Extract the (x, y) coordinate from the center of the cell holding the provided text.  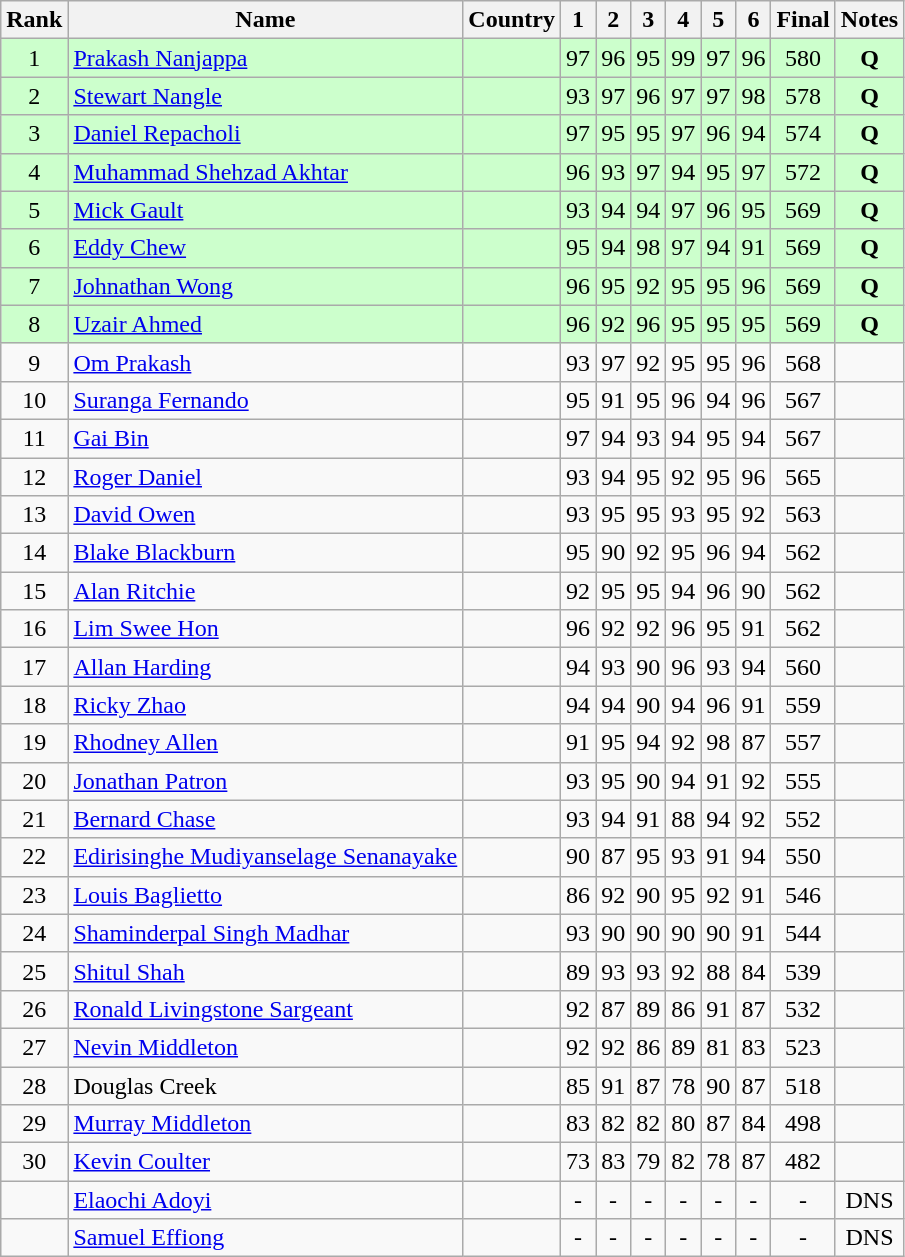
81 (718, 1047)
544 (803, 933)
Final (803, 20)
Kevin Coulter (266, 1162)
Bernard Chase (266, 819)
85 (578, 1085)
Notes (869, 20)
24 (34, 933)
Om Prakash (266, 362)
Allan Harding (266, 667)
Ricky Zhao (266, 705)
565 (803, 477)
Ronald Livingstone Sargeant (266, 1009)
15 (34, 591)
Shitul Shah (266, 971)
80 (684, 1124)
Mick Gault (266, 210)
9 (34, 362)
21 (34, 819)
Prakash Nanjappa (266, 58)
Elaochi Adoyi (266, 1200)
Blake Blackburn (266, 553)
552 (803, 819)
7 (34, 286)
16 (34, 629)
523 (803, 1047)
Edirisinghe Mudiyanselage Senanayake (266, 857)
Uzair Ahmed (266, 324)
518 (803, 1085)
17 (34, 667)
22 (34, 857)
Muhammad Shehzad Akhtar (266, 172)
Roger Daniel (266, 477)
28 (34, 1085)
Daniel Repacholi (266, 134)
Suranga Fernando (266, 400)
Rank (34, 20)
560 (803, 667)
532 (803, 1009)
572 (803, 172)
Shaminderpal Singh Madhar (266, 933)
Alan Ritchie (266, 591)
555 (803, 781)
99 (684, 58)
12 (34, 477)
73 (578, 1162)
18 (34, 705)
26 (34, 1009)
20 (34, 781)
Nevin Middleton (266, 1047)
29 (34, 1124)
27 (34, 1047)
10 (34, 400)
Douglas Creek (266, 1085)
578 (803, 96)
25 (34, 971)
574 (803, 134)
Name (266, 20)
568 (803, 362)
580 (803, 58)
Gai Bin (266, 438)
559 (803, 705)
14 (34, 553)
Murray Middleton (266, 1124)
Jonathan Patron (266, 781)
23 (34, 895)
19 (34, 743)
546 (803, 895)
Eddy Chew (266, 248)
13 (34, 515)
30 (34, 1162)
Stewart Nangle (266, 96)
Lim Swee Hon (266, 629)
550 (803, 857)
Johnathan Wong (266, 286)
Samuel Effiong (266, 1238)
482 (803, 1162)
11 (34, 438)
Rhodney Allen (266, 743)
David Owen (266, 515)
Country (512, 20)
498 (803, 1124)
Louis Baglietto (266, 895)
539 (803, 971)
557 (803, 743)
563 (803, 515)
8 (34, 324)
79 (648, 1162)
